Locate the cell with the specified text and output its (X, Y) center coordinate. 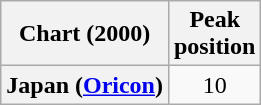
10 (214, 85)
Chart (2000) (85, 34)
Peakposition (214, 34)
Japan (Oricon) (85, 85)
